Return the [X, Y] coordinate for the center point of the cell that contains the specified text.  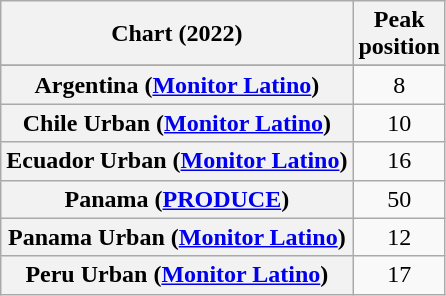
Peru Urban (Monitor Latino) [177, 275]
10 [399, 123]
17 [399, 275]
Panama Urban (Monitor Latino) [177, 237]
16 [399, 161]
8 [399, 85]
50 [399, 199]
Chile Urban (Monitor Latino) [177, 123]
Ecuador Urban (Monitor Latino) [177, 161]
Argentina (Monitor Latino) [177, 85]
Peakposition [399, 34]
Panama (PRODUCE) [177, 199]
12 [399, 237]
Chart (2022) [177, 34]
